Output the (x, y) coordinate of the center of the cell containing the given text.  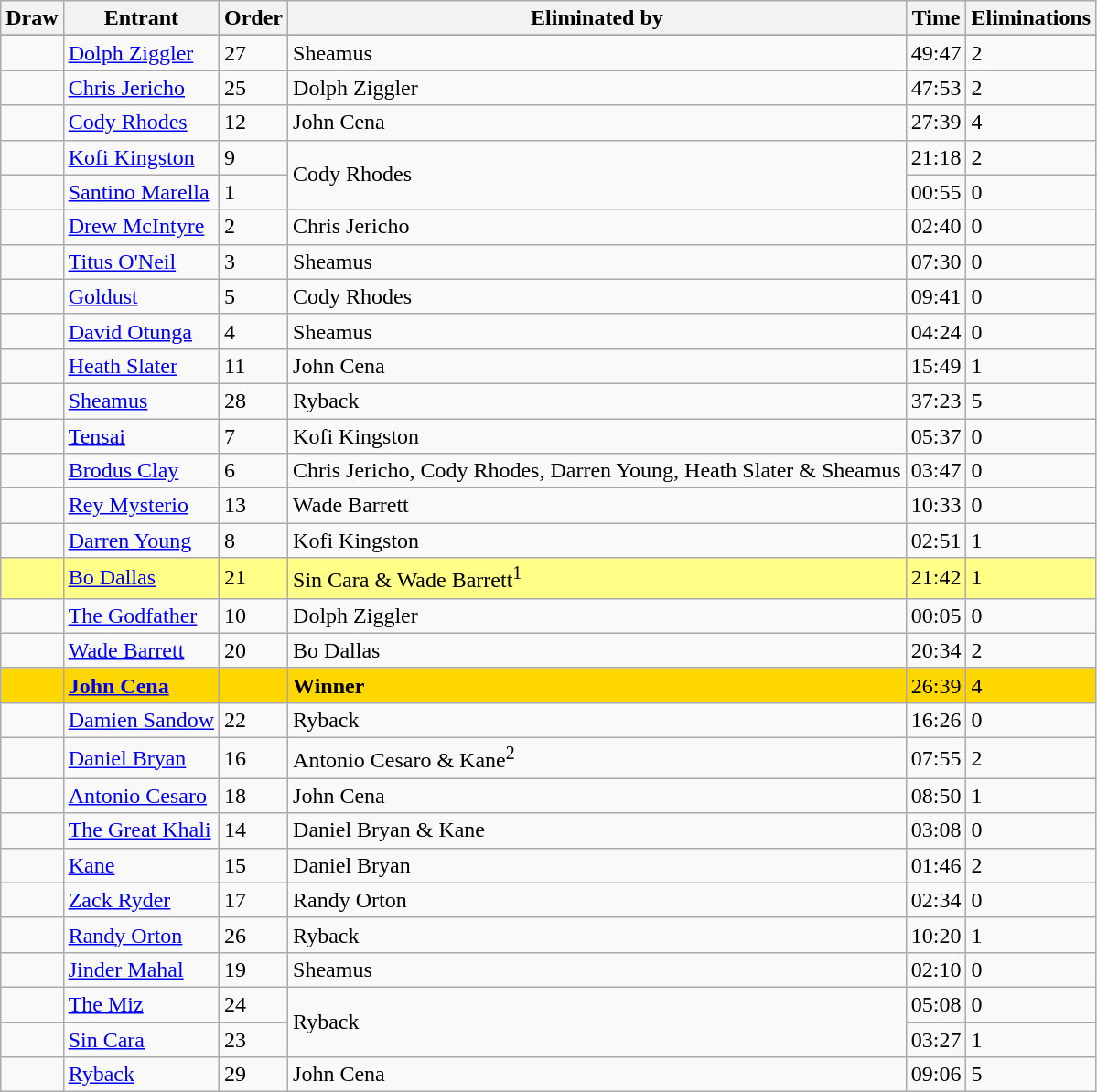
The Godfather (141, 616)
Brodus Clay (141, 471)
Tensai (141, 436)
01:46 (936, 865)
8 (254, 541)
08:50 (936, 796)
Eliminated by (597, 18)
3 (254, 262)
Sin Cara (141, 1040)
Antonio Cesaro (141, 796)
Goldust (141, 296)
21:42 (936, 578)
29 (254, 1075)
The Miz (141, 1004)
26 (254, 935)
27:39 (936, 123)
25 (254, 88)
Draw (32, 18)
05:37 (936, 436)
00:55 (936, 192)
05:08 (936, 1004)
16:26 (936, 720)
23 (254, 1040)
24 (254, 1004)
04:24 (936, 331)
02:40 (936, 227)
02:10 (936, 969)
10 (254, 616)
Rey Mysterio (141, 506)
03:27 (936, 1040)
The Great Khali (141, 830)
02:34 (936, 900)
27 (254, 53)
Titus O'Neil (141, 262)
Sin Cara & Wade Barrett1 (597, 578)
Antonio Cesaro & Kane2 (597, 759)
Kane (141, 865)
David Otunga (141, 331)
16 (254, 759)
Zack Ryder (141, 900)
09:06 (936, 1075)
17 (254, 900)
21 (254, 578)
03:47 (936, 471)
10:20 (936, 935)
14 (254, 830)
7 (254, 436)
Order (254, 18)
Heath Slater (141, 366)
Time (936, 18)
02:51 (936, 541)
47:53 (936, 88)
Damien Sandow (141, 720)
15:49 (936, 366)
9 (254, 157)
03:08 (936, 830)
Daniel Bryan & Kane (597, 830)
37:23 (936, 401)
Winner (597, 685)
12 (254, 123)
28 (254, 401)
07:30 (936, 262)
18 (254, 796)
15 (254, 865)
07:55 (936, 759)
Drew McIntyre (141, 227)
49:47 (936, 53)
11 (254, 366)
Eliminations (1031, 18)
26:39 (936, 685)
Jinder Mahal (141, 969)
10:33 (936, 506)
Darren Young (141, 541)
Entrant (141, 18)
Chris Jericho, Cody Rhodes, Darren Young, Heath Slater & Sheamus (597, 471)
19 (254, 969)
13 (254, 506)
20 (254, 650)
6 (254, 471)
Santino Marella (141, 192)
20:34 (936, 650)
21:18 (936, 157)
00:05 (936, 616)
09:41 (936, 296)
22 (254, 720)
